Pinpoint the cell where the given text exists, returning its [x, y] midpoint coordinate. 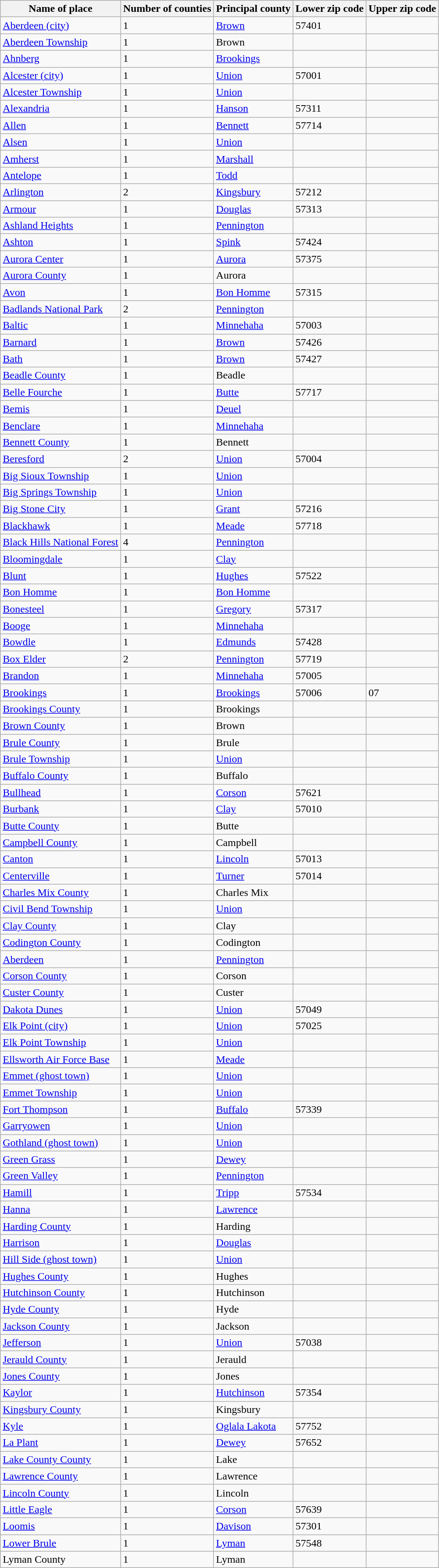
Spink [253, 242]
Name of place [61, 9]
Blackhawk [61, 526]
57719 [330, 659]
57004 [330, 459]
Gothland (ghost town) [61, 1143]
Elk Point (city) [61, 1026]
Codington [253, 942]
57522 [330, 576]
Deuel [253, 409]
57424 [330, 242]
Principal county [253, 9]
Jones County [61, 1376]
Green Grass [61, 1159]
Elk Point Township [61, 1043]
Bennett County [61, 442]
Armour [61, 209]
57354 [330, 1393]
Oglala Lakota [253, 1426]
57311 [330, 109]
Custer [253, 992]
Lower zip code [330, 9]
Ahnberg [61, 59]
Alcester Township [61, 92]
Kyle [61, 1426]
Civil Bend Township [61, 909]
Jefferson [61, 1343]
57003 [330, 326]
Bowdle [61, 642]
Edmunds [253, 642]
Benclare [61, 425]
Canton [61, 859]
57652 [330, 1443]
Aberdeen Township [61, 42]
57038 [330, 1343]
57717 [330, 392]
Upper zip code [403, 9]
Alcester (city) [61, 75]
57714 [330, 125]
57005 [330, 676]
Bullhead [61, 793]
Arlington [61, 192]
Beresford [61, 459]
Garryowen [61, 1126]
Lawrence County [61, 1476]
Bloomingdale [61, 559]
Loomis [61, 1526]
Number of counties [167, 9]
Tripp [253, 1193]
57427 [330, 359]
Hanna [61, 1209]
Hill Side (ghost town) [61, 1259]
Lake [253, 1459]
Aurora Center [61, 259]
Green Valley [61, 1176]
Harding [253, 1226]
Hyde County [61, 1310]
57010 [330, 809]
Beadle County [61, 375]
Baltic [61, 326]
Corson County [61, 976]
Buffalo County [61, 776]
Jerauld [253, 1359]
57639 [330, 1509]
Antelope [61, 175]
Bemis [61, 409]
57049 [330, 1009]
Custer County [61, 992]
57718 [330, 526]
57001 [330, 75]
Emmet (ghost town) [61, 1076]
Hanson [253, 109]
Grant [253, 509]
Kingsbury County [61, 1409]
Ashland Heights [61, 226]
Badlands National Park [61, 309]
57313 [330, 209]
Lower Brule [61, 1543]
Brule [253, 743]
57752 [330, 1426]
Bonesteel [61, 609]
Clay County [61, 926]
Lyman County [61, 1560]
Alsen [61, 142]
Amherst [61, 159]
57216 [330, 509]
Lincoln County [61, 1493]
Big Sioux Township [61, 475]
Barnard [61, 342]
Aberdeen [61, 959]
Marshall [253, 159]
Codington County [61, 942]
Ellsworth Air Force Base [61, 1059]
57534 [330, 1193]
Beadle [253, 375]
Campbell County [61, 842]
Charles Mix [253, 892]
Hyde [253, 1310]
57428 [330, 642]
Belle Fourche [61, 392]
Butte County [61, 826]
57375 [330, 259]
Bath [61, 359]
Aurora County [61, 276]
Hughes County [61, 1276]
Big Springs Township [61, 492]
57013 [330, 859]
Brandon [61, 676]
Gregory [253, 609]
Dakota Dunes [61, 1009]
Ashton [61, 242]
Centerville [61, 876]
Jerauld County [61, 1359]
Blunt [61, 576]
Burbank [61, 809]
Hutchinson County [61, 1293]
Booge [61, 626]
4 [167, 542]
57212 [330, 192]
Black Hills National Forest [61, 542]
Aberdeen (city) [61, 25]
57426 [330, 342]
57317 [330, 609]
57548 [330, 1543]
Jackson County [61, 1326]
57339 [330, 1109]
Box Elder [61, 659]
57006 [330, 692]
57315 [330, 292]
Jones [253, 1376]
57301 [330, 1526]
Kaylor [61, 1393]
57401 [330, 25]
Brown County [61, 726]
Allen [61, 125]
Brule Township [61, 759]
Little Eagle [61, 1509]
Big Stone City [61, 509]
Jackson [253, 1326]
Harrison [61, 1242]
Hamill [61, 1193]
Avon [61, 292]
Davison [253, 1526]
Fort Thompson [61, 1109]
Todd [253, 175]
07 [403, 692]
57621 [330, 793]
La Plant [61, 1443]
Alexandria [61, 109]
Harding County [61, 1226]
Lake County County [61, 1459]
Charles Mix County [61, 892]
Campbell [253, 842]
Brule County [61, 743]
Emmet Township [61, 1093]
57025 [330, 1026]
Brookings County [61, 709]
57014 [330, 876]
Turner [253, 876]
